Return [X, Y] of the center of cell containing provided text 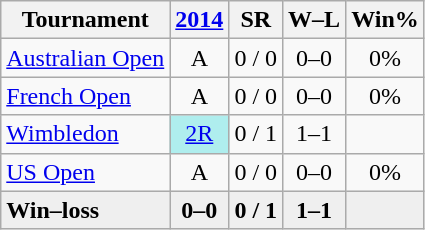
Wimbledon [86, 134]
US Open [86, 172]
W–L [314, 20]
Australian Open [86, 58]
2014 [200, 20]
2R [200, 134]
Win% [386, 20]
Tournament [86, 20]
SR [256, 20]
French Open [86, 96]
Win–loss [86, 210]
